Locate the cell with the specified text and output its [x, y] center coordinate. 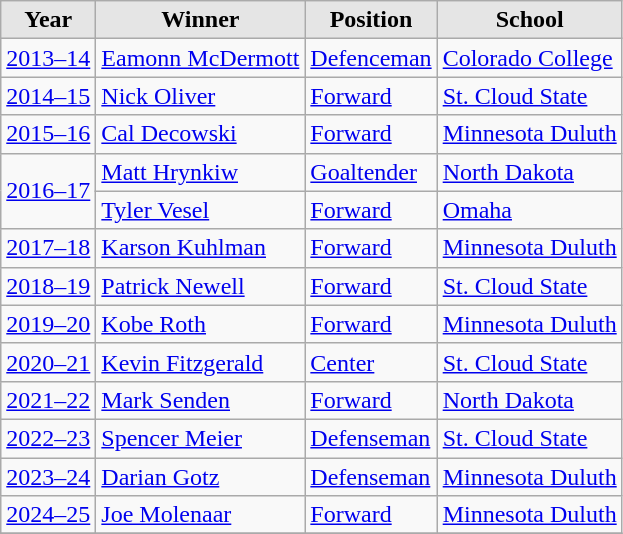
Winner [200, 20]
Position [371, 20]
2020–21 [48, 362]
2014–15 [48, 96]
Darian Gotz [200, 477]
2016–17 [48, 191]
2024–25 [48, 515]
Tyler Vesel [200, 210]
School [530, 20]
Patrick Newell [200, 286]
Center [371, 362]
Kobe Roth [200, 324]
Eamonn McDermott [200, 58]
Joe Molenaar [200, 515]
2015–16 [48, 134]
2017–18 [48, 248]
Karson Kuhlman [200, 248]
2022–23 [48, 438]
2018–19 [48, 286]
Mark Senden [200, 400]
Colorado College [530, 58]
Goaltender [371, 172]
Defenceman [371, 58]
2019–20 [48, 324]
2013–14 [48, 58]
2023–24 [48, 477]
Year [48, 20]
Omaha [530, 210]
Spencer Meier [200, 438]
Matt Hrynkiw [200, 172]
2021–22 [48, 400]
Nick Oliver [200, 96]
Cal Decowski [200, 134]
Kevin Fitzgerald [200, 362]
